Find where the given text appears and provide that cell's center as (X, Y) coordinate. 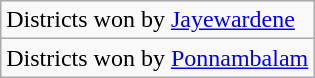
Districts won by Ponnambalam (158, 58)
Districts won by Jayewardene (158, 20)
